Search for the cell housing the specified text and yield its [x, y] center coordinate. 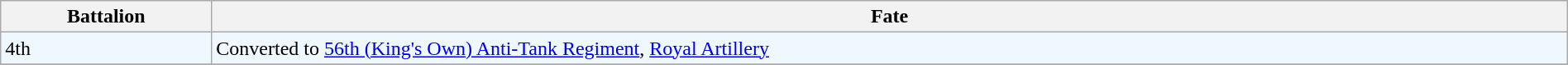
Fate [890, 17]
4th [106, 48]
Converted to 56th (King's Own) Anti-Tank Regiment, Royal Artillery [890, 48]
Battalion [106, 17]
